For the text-containing cell, return its midpoint in [X, Y] coordinate format. 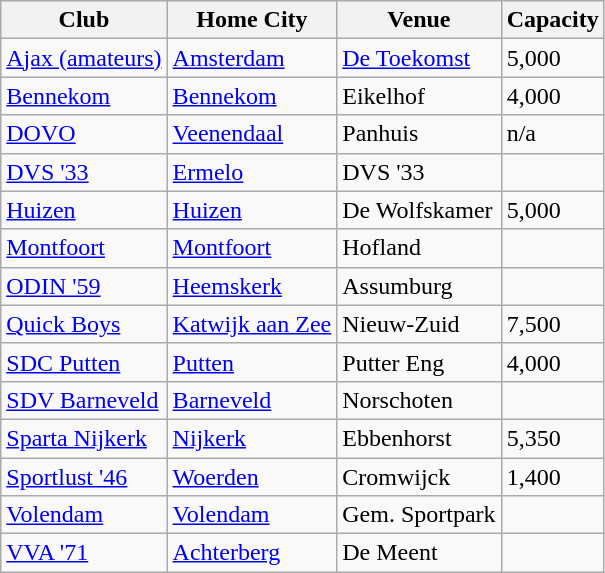
Quick Boys [84, 324]
Heemskerk [252, 286]
Cromwijck [419, 477]
Ermelo [252, 172]
n/a [552, 134]
Venue [419, 20]
Amsterdam [252, 58]
7,500 [552, 324]
Sparta Nijkerk [84, 438]
Barneveld [252, 400]
Capacity [552, 20]
Woerden [252, 477]
De Meent [419, 553]
Norschoten [419, 400]
1,400 [552, 477]
ODIN '59 [84, 286]
De Toekomst [419, 58]
Assumburg [419, 286]
SDV Barneveld [84, 400]
De Wolfskamer [419, 210]
Ajax (amateurs) [84, 58]
Home City [252, 20]
Gem. Sportpark [419, 515]
Nijkerk [252, 438]
DOVO [84, 134]
Ebbenhorst [419, 438]
VVA '71 [84, 553]
Veenendaal [252, 134]
Sportlust '46 [84, 477]
Katwijk aan Zee [252, 324]
Putter Eng [419, 362]
Nieuw-Zuid [419, 324]
Club [84, 20]
Eikelhof [419, 96]
Achterberg [252, 553]
Hofland [419, 248]
Putten [252, 362]
5,350 [552, 438]
Panhuis [419, 134]
SDC Putten [84, 362]
